Locate the cell with the specified text and output its [x, y] center coordinate. 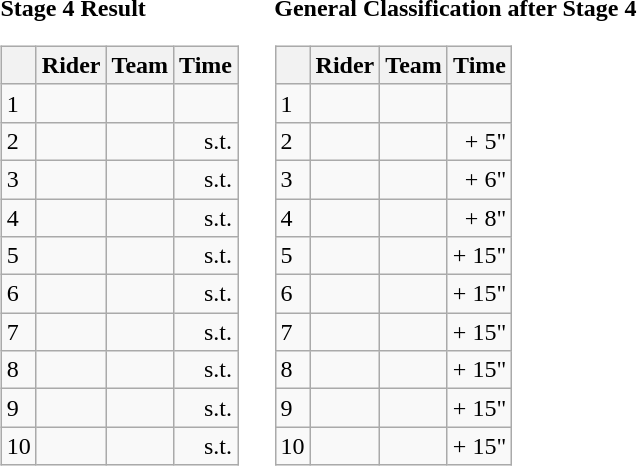
+ 8" [479, 217]
+ 6" [479, 179]
+ 5" [479, 141]
